Pinpoint the cell where the given text exists, returning its [X, Y] midpoint coordinate. 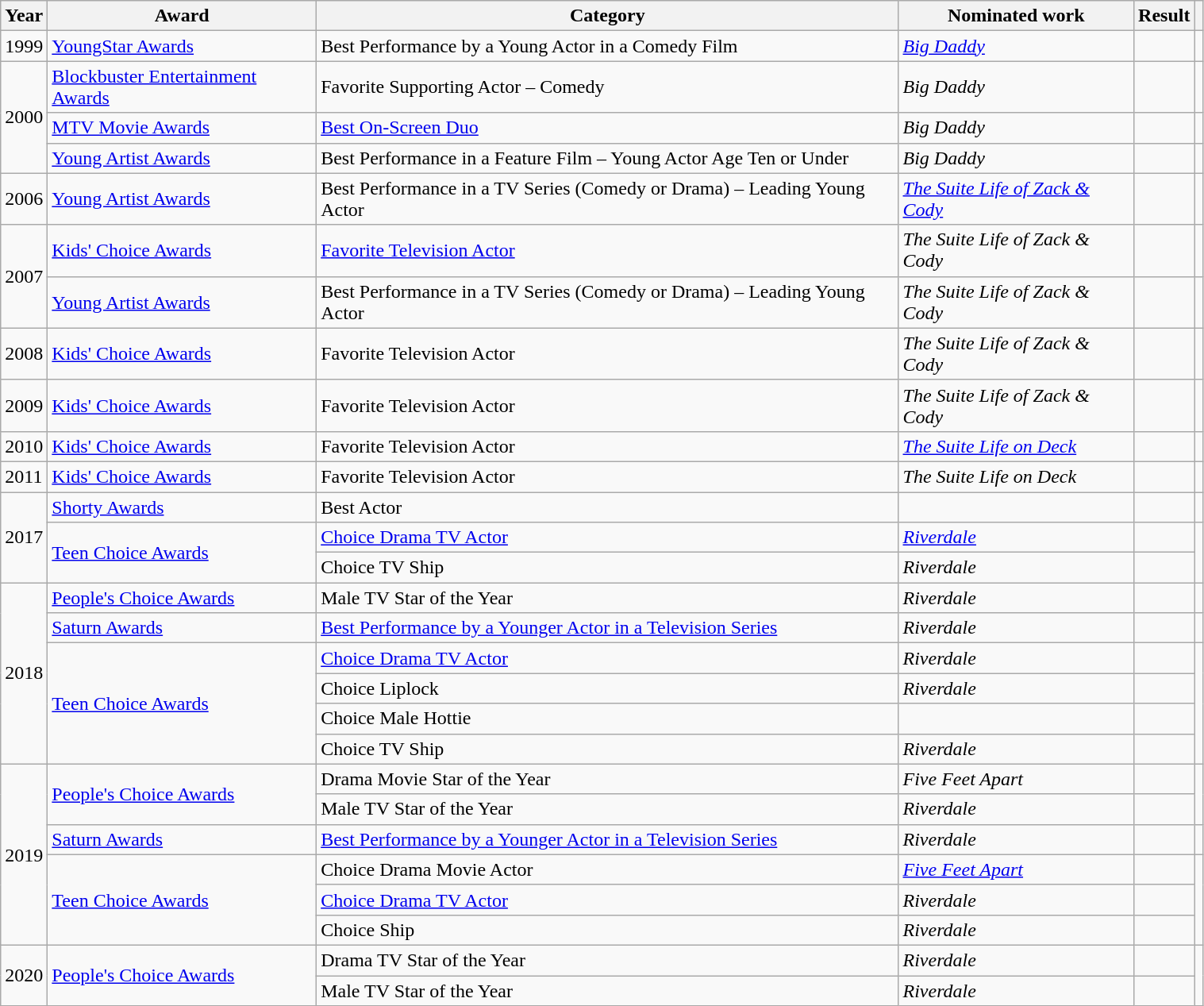
2018 [24, 673]
Choice Male Hottie [608, 719]
Best Actor [608, 507]
Award [183, 16]
MTV Movie Awards [183, 128]
Blockbuster Entertainment Awards [183, 87]
2010 [24, 446]
Shorty Awards [183, 507]
Choice Liplock [608, 688]
2008 [24, 354]
2011 [24, 476]
2007 [24, 276]
2017 [24, 538]
Year [24, 16]
Best On-Screen Duo [608, 128]
Favorite Supporting Actor – Comedy [608, 87]
Best Performance by a Young Actor in a Comedy Film [608, 46]
2000 [24, 118]
2020 [24, 975]
2019 [24, 854]
Best Performance in a Feature Film – Young Actor Age Ten or Under [608, 158]
YoungStar Awards [183, 46]
Choice Drama Movie Actor [608, 869]
Category [608, 16]
Nominated work [1016, 16]
2009 [24, 405]
Result [1164, 16]
1999 [24, 46]
2006 [24, 199]
Choice Ship [608, 930]
Drama Movie Star of the Year [608, 779]
Drama TV Star of the Year [608, 960]
